Output the [X, Y] coordinate of the center of the cell containing the given text.  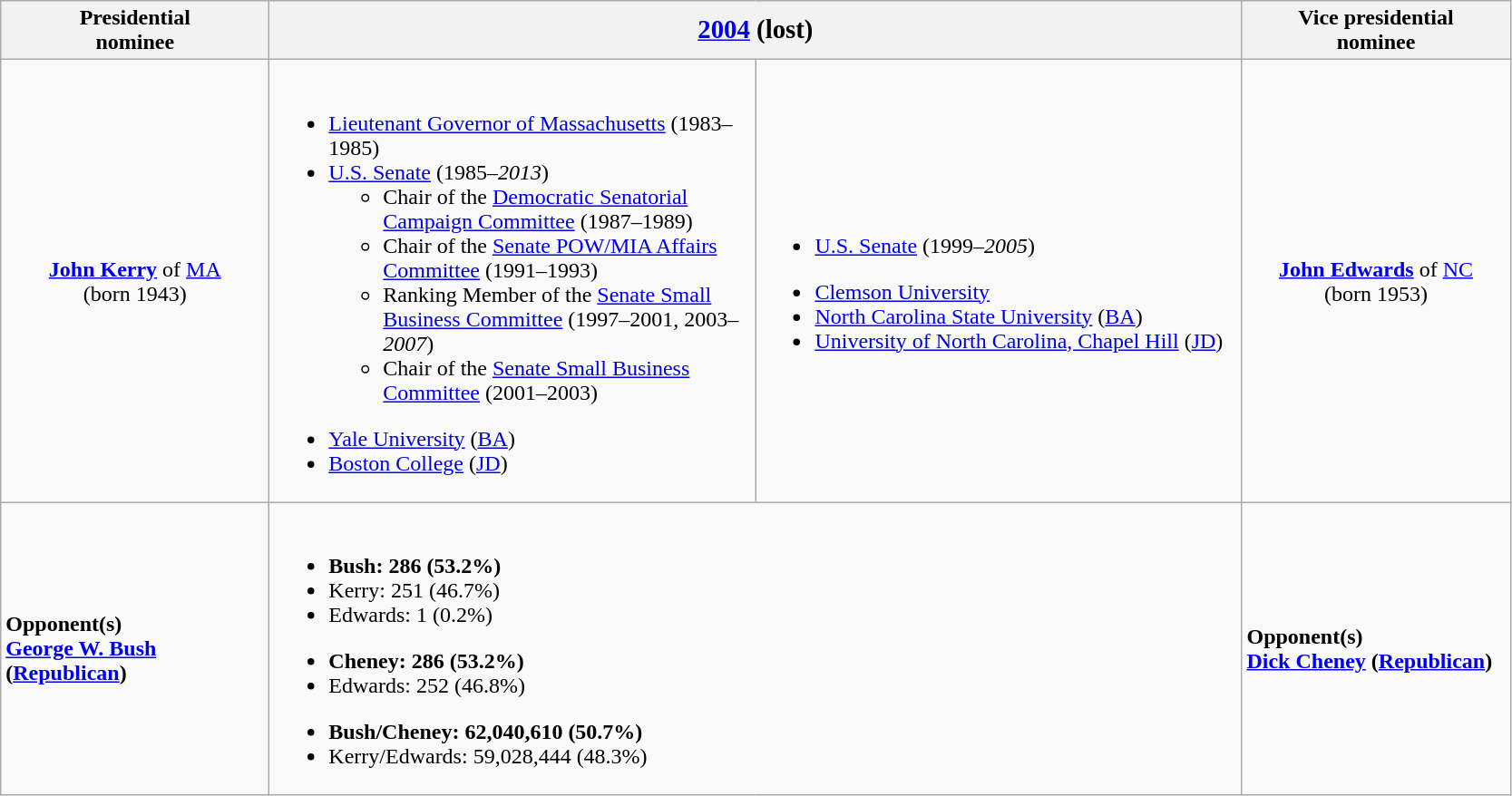
Opponent(s)Dick Cheney (Republican) [1376, 649]
Vice presidentialnominee [1376, 31]
John Kerry of MA(born 1943) [135, 281]
U.S. Senate (1999–2005)Clemson UniversityNorth Carolina State University (BA)University of North Carolina, Chapel Hill (JD) [999, 281]
Presidentialnominee [135, 31]
2004 (lost) [756, 31]
John Edwards of NC(born 1953) [1376, 281]
Opponent(s)George W. Bush (Republican) [135, 649]
